For the text-containing cell, return its midpoint in [x, y] coordinate format. 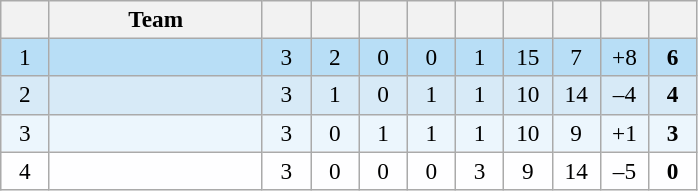
7 [576, 57]
–4 [624, 95]
+8 [624, 57]
–5 [624, 170]
6 [673, 57]
+1 [624, 133]
Team [156, 19]
15 [528, 57]
